Identify which cell holds the provided text, then report its (X, Y) central coordinate. 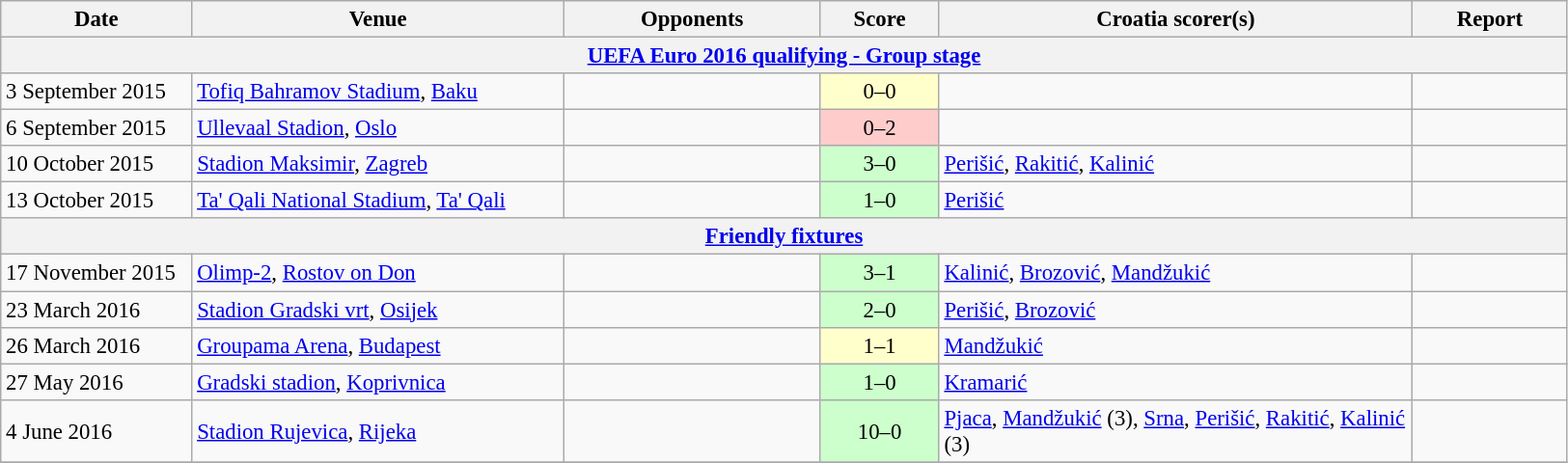
Venue (378, 19)
Groupama Arena, Budapest (378, 345)
10 October 2015 (96, 164)
Opponents (692, 19)
1–1 (880, 345)
Stadion Gradski vrt, Osijek (378, 310)
Stadion Maksimir, Zagreb (378, 164)
Mandžukić (1175, 345)
23 March 2016 (96, 310)
Kramarić (1175, 382)
10–0 (880, 430)
13 October 2015 (96, 201)
2–0 (880, 310)
0–0 (880, 92)
Gradski stadion, Koprivnica (378, 382)
4 June 2016 (96, 430)
17 November 2015 (96, 273)
Date (96, 19)
Olimp-2, Rostov on Don (378, 273)
Ta' Qali National Stadium, Ta' Qali (378, 201)
3–0 (880, 164)
0–2 (880, 128)
Kalinić, Brozović, Mandžukić (1175, 273)
3 September 2015 (96, 92)
6 September 2015 (96, 128)
Ullevaal Stadion, Oslo (378, 128)
Stadion Rujevica, Rijeka (378, 430)
UEFA Euro 2016 qualifying - Group stage (784, 56)
Perišić, Rakitić, Kalinić (1175, 164)
Report (1490, 19)
27 May 2016 (96, 382)
Tofiq Bahramov Stadium, Baku (378, 92)
Pjaca, Mandžukić (3), Srna, Perišić, Rakitić, Kalinić (3) (1175, 430)
Perišić (1175, 201)
3–1 (880, 273)
Friendly fixtures (784, 236)
Croatia scorer(s) (1175, 19)
Score (880, 19)
Perišić, Brozović (1175, 310)
26 March 2016 (96, 345)
